Scan for the cell matching the given text and deliver its (X, Y) coordinate at center. 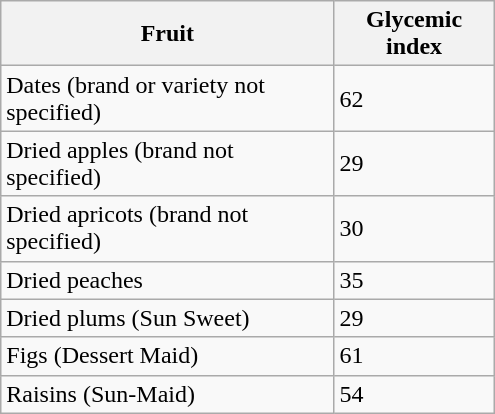
54 (414, 394)
Dried apricots (brand not specified) (168, 228)
Dried plums (Sun Sweet) (168, 318)
Dried apples (brand not specified) (168, 164)
35 (414, 280)
Fruit (168, 34)
Dates (brand or variety not specified) (168, 98)
Glycemic index (414, 34)
Figs (Dessert Maid) (168, 356)
62 (414, 98)
Raisins (Sun-Maid) (168, 394)
30 (414, 228)
61 (414, 356)
Dried peaches (168, 280)
